From the cell containing the given text, extract its center point as [x, y] coordinate. 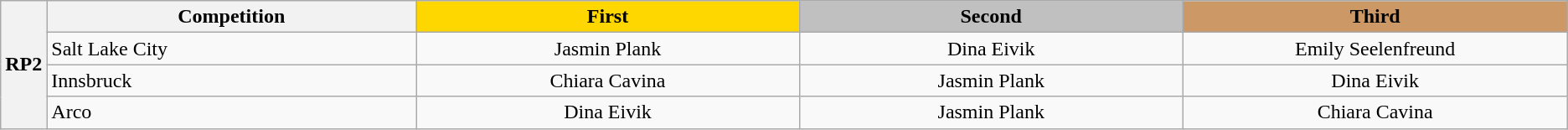
Second [991, 17]
Arco [231, 112]
Emily Seelenfreund [1375, 49]
Third [1375, 17]
Competition [231, 17]
RP2 [23, 65]
First [608, 17]
Innsbruck [231, 81]
Salt Lake City [231, 49]
